For the text-containing cell, return its midpoint in [x, y] coordinate format. 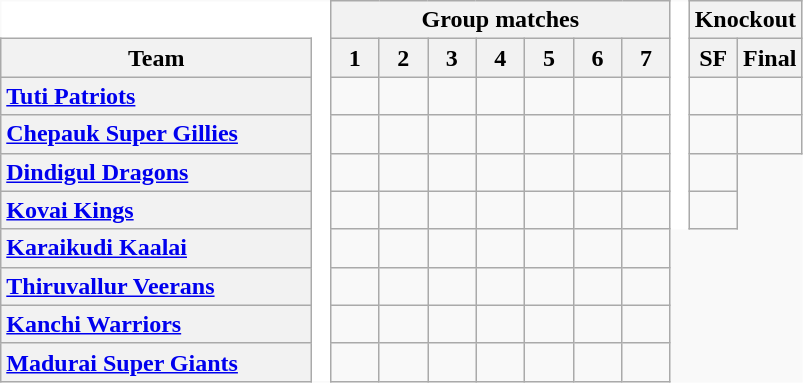
Tuti Patriots [156, 96]
7 [646, 58]
5 [550, 58]
Kanchi Warriors [156, 324]
Final [769, 58]
SF [714, 58]
Knockout [746, 20]
Thiruvallur Veerans [156, 286]
Madurai Super Giants [156, 362]
4 [500, 58]
1 [354, 58]
Chepauk Super Gillies [156, 134]
Kovai Kings [156, 210]
2 [404, 58]
Karaikudi Kaalai [156, 248]
6 [598, 58]
3 [452, 58]
Team [156, 58]
Dindigul Dragons [156, 172]
Group matches [500, 20]
